Extract the [X, Y] coordinate from the center of the cell holding the provided text.  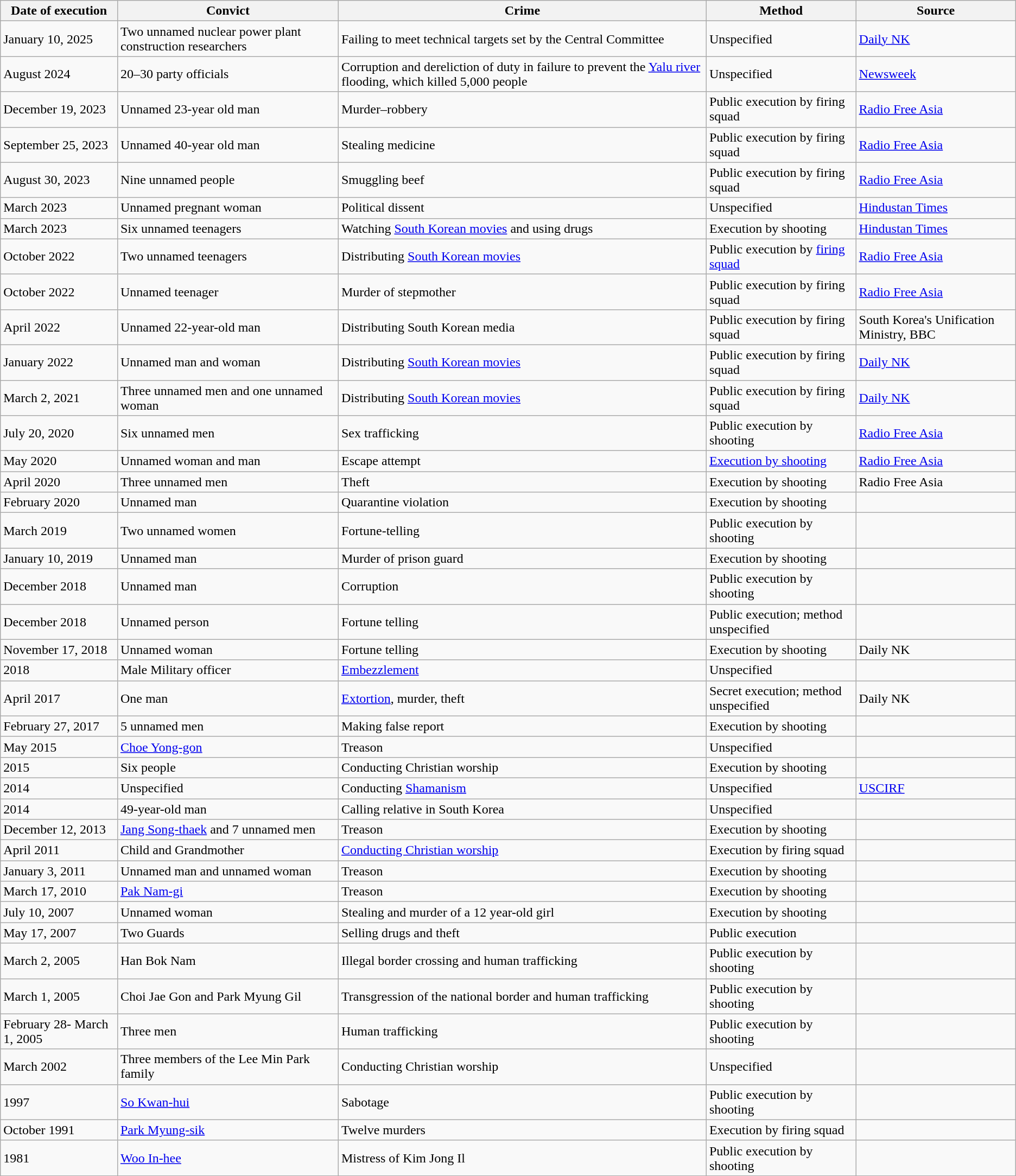
Three unnamed men and one unnamed woman [228, 397]
Political dissent [522, 208]
April 2011 [59, 850]
Extortion, murder, theft [522, 698]
Conducting Shamanism [522, 788]
Transgression of the national border and human trafficking [522, 996]
January 10, 2019 [59, 558]
Unnamed 23-year old man [228, 110]
Calling relative in South Korea [522, 809]
July 10, 2007 [59, 912]
Crime [522, 11]
August 30, 2023 [59, 180]
Three members of the Lee Min Park family [228, 1067]
Unnamed man and woman [228, 363]
Corruption [522, 586]
Three men [228, 1031]
Distributing South Korean media [522, 327]
Convict [228, 11]
Six unnamed men [228, 433]
2018 [59, 670]
Two unnamed women [228, 531]
Method [781, 11]
February 27, 2017 [59, 726]
Mistress of Kim Jong Il [522, 1158]
September 25, 2023 [59, 144]
April 2022 [59, 327]
February 2020 [59, 503]
March 17, 2010 [59, 892]
Escape attempt [522, 461]
Child and Grandmother [228, 850]
Choi Jae Gon and Park Myung Gil [228, 996]
20–30 party officials [228, 74]
Newsweek [936, 74]
May 2015 [59, 747]
March 2002 [59, 1067]
Sex trafficking [522, 433]
Smuggling beef [522, 180]
July 20, 2020 [59, 433]
Unnamed woman and man [228, 461]
Selling drugs and theft [522, 933]
Failing to meet technical targets set by the Central Committee [522, 39]
January 10, 2025 [59, 39]
Human trafficking [522, 1031]
Nine unnamed people [228, 180]
2015 [59, 767]
Illegal border crossing and human trafficking [522, 961]
Date of execution [59, 11]
Two Guards [228, 933]
January 2022 [59, 363]
Two unnamed nuclear power plant construction researchers [228, 39]
Murder–robbery [522, 110]
Choe Yong-gon [228, 747]
Murder of stepmother [522, 292]
Unnamed teenager [228, 292]
Park Myung-sik [228, 1130]
Six people [228, 767]
Pak Nam-gi [228, 892]
November 17, 2018 [59, 650]
Sabotage [522, 1102]
So Kwan-hui [228, 1102]
Six unnamed teenagers [228, 228]
Jang Song-thaek and 7 unnamed men [228, 830]
Embezzlement [522, 670]
1981 [59, 1158]
Han Bok Nam [228, 961]
April 2017 [59, 698]
Murder of prison guard [522, 558]
Stealing medicine [522, 144]
May 2020 [59, 461]
Theft [522, 482]
December 12, 2013 [59, 830]
Unnamed man and unnamed woman [228, 871]
March 2019 [59, 531]
Stealing and murder of a 12 year-old girl [522, 912]
Secret execution; method unspecified [781, 698]
March 1, 2005 [59, 996]
Unnamed 40-year old man [228, 144]
August 2024 [59, 74]
Fortune-telling [522, 531]
May 17, 2007 [59, 933]
1997 [59, 1102]
Source [936, 11]
Public execution [781, 933]
Corruption and dereliction of duty in failure to prevent the Yalu river flooding, which killed 5,000 people [522, 74]
Quarantine violation [522, 503]
Watching South Korean movies and using drugs [522, 228]
Making false report [522, 726]
Public execution; method unspecified [781, 622]
5 unnamed men [228, 726]
Three unnamed men [228, 482]
March 2, 2021 [59, 397]
October 1991 [59, 1130]
Unnamed pregnant woman [228, 208]
March 2, 2005 [59, 961]
Unnamed 22-year-old man [228, 327]
South Korea's Unification Ministry, BBC [936, 327]
January 3, 2011 [59, 871]
Twelve murders [522, 1130]
April 2020 [59, 482]
Two unnamed teenagers [228, 256]
February 28- March 1, 2005 [59, 1031]
Woo In-hee [228, 1158]
USCIRF [936, 788]
Male Military officer [228, 670]
One man [228, 698]
Unnamed person [228, 622]
49-year-old man [228, 809]
December 19, 2023 [59, 110]
